Return the (X, Y) coordinate for the center point of the cell that contains the specified text.  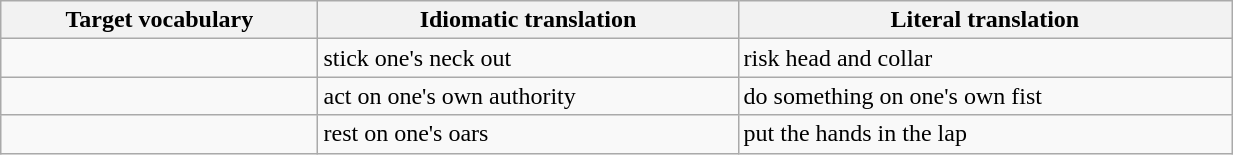
risk head and collar (985, 58)
rest on one's oars (528, 134)
do something on one's own fist (985, 96)
Target vocabulary (160, 20)
Literal translation (985, 20)
Idiomatic translation (528, 20)
put the hands in the lap (985, 134)
stick one's neck out (528, 58)
act on one's own authority (528, 96)
